Output the (X, Y) coordinate of the center of the cell containing the given text.  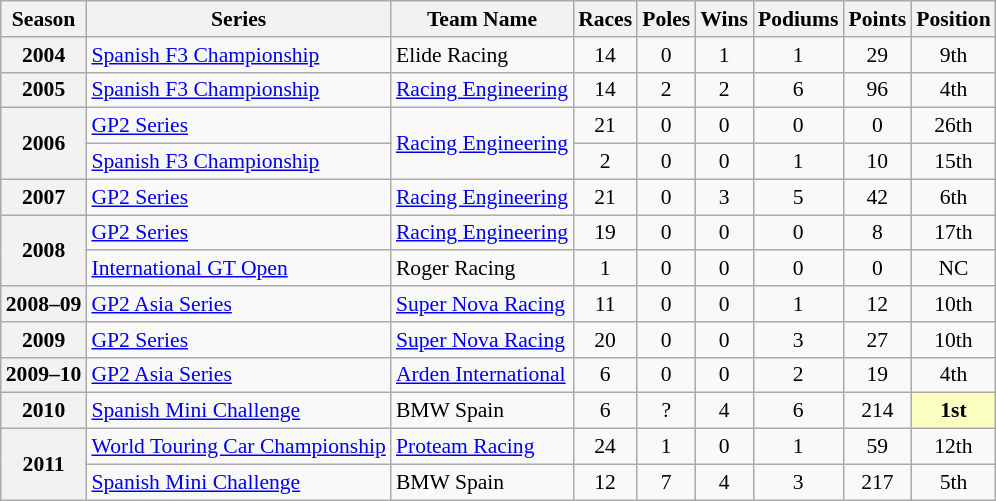
2010 (44, 411)
20 (605, 340)
Races (605, 19)
26th (953, 126)
Poles (666, 19)
Elide Racing (482, 55)
42 (878, 197)
5th (953, 482)
Team Name (482, 19)
International GT Open (238, 269)
15th (953, 162)
217 (878, 482)
2005 (44, 90)
2008–09 (44, 304)
NC (953, 269)
214 (878, 411)
10 (878, 162)
2007 (44, 197)
2006 (44, 144)
7 (666, 482)
Arden International (482, 375)
9th (953, 55)
Podiums (798, 19)
2004 (44, 55)
Roger Racing (482, 269)
2008 (44, 250)
6th (953, 197)
2009 (44, 340)
? (666, 411)
Points (878, 19)
2011 (44, 464)
8 (878, 233)
27 (878, 340)
12th (953, 447)
Wins (724, 19)
24 (605, 447)
1st (953, 411)
29 (878, 55)
96 (878, 90)
World Touring Car Championship (238, 447)
11 (605, 304)
2009–10 (44, 375)
5 (798, 197)
Season (44, 19)
Proteam Racing (482, 447)
Series (238, 19)
Position (953, 19)
59 (878, 447)
17th (953, 233)
